Capture the cell that displays the provided text and extract its [X, Y] central coordinate. 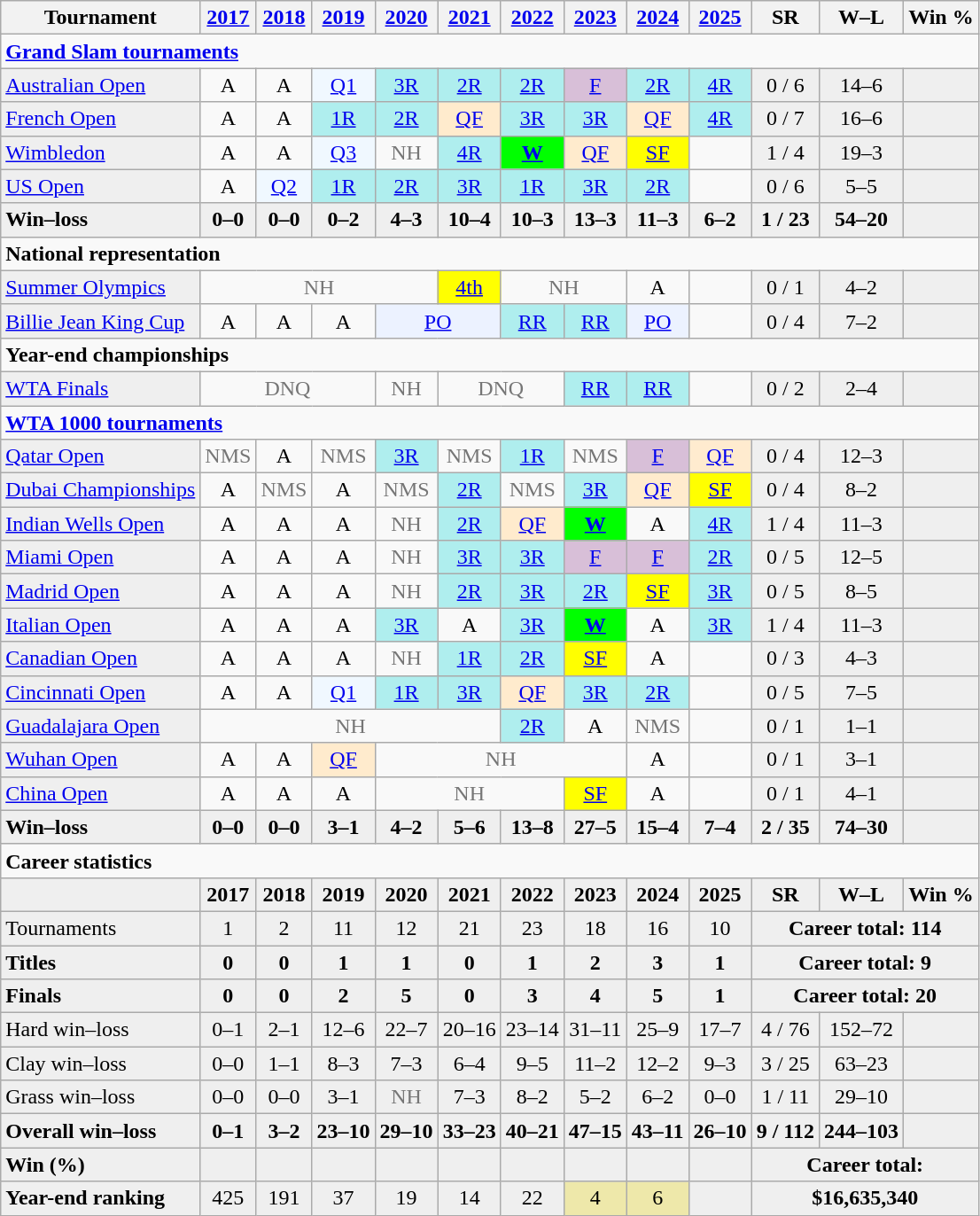
74–30 [861, 827]
Madrid Open [101, 591]
3 / 25 [785, 1064]
12 [406, 928]
1 / 11 [785, 1097]
WTA Finals [101, 388]
23–10 [344, 1131]
43–11 [657, 1131]
Guadalajara Open [101, 726]
26–10 [719, 1131]
Summer Olympics [101, 287]
Career total: 20 [865, 996]
63–23 [861, 1064]
15–4 [657, 827]
12–2 [657, 1064]
China Open [101, 793]
6–4 [470, 1064]
Hard win–loss [101, 1030]
French Open [101, 119]
17–7 [719, 1030]
Q2 [284, 186]
11 [344, 928]
Miami Open [101, 557]
Grass win–loss [101, 1097]
Dubai Championships [101, 490]
21 [470, 928]
Qatar Open [101, 456]
14 [470, 1198]
Tournament [101, 18]
Italian Open [101, 625]
13–8 [532, 827]
2–1 [284, 1030]
25–9 [657, 1030]
9–5 [532, 1064]
16 [657, 928]
Wimbledon [101, 152]
Canadian Open [101, 659]
4th [470, 287]
Overall win–loss [101, 1131]
Billie Jean King Cup [101, 321]
23 [532, 928]
Indian Wells Open [101, 524]
54–20 [861, 220]
22–7 [406, 1030]
7–4 [719, 827]
0 / 7 [785, 119]
National representation [490, 253]
Tournaments [101, 928]
4 / 76 [785, 1030]
WTA 1000 tournaments [490, 423]
8–5 [861, 591]
11–2 [595, 1064]
Career total: 9 [865, 962]
20–16 [470, 1030]
Win (%) [101, 1165]
6 [657, 1198]
18 [595, 928]
12–5 [861, 557]
152–72 [861, 1030]
3–2 [284, 1131]
16–6 [861, 119]
Q3 [344, 152]
Career statistics [490, 861]
19 [406, 1198]
Finals [101, 996]
US Open [101, 186]
5–2 [595, 1097]
31–11 [595, 1030]
191 [284, 1198]
8–3 [344, 1064]
Titles [101, 962]
14–6 [861, 85]
0 / 2 [785, 388]
Wuhan Open [101, 760]
22 [532, 1198]
47–15 [595, 1131]
33–23 [470, 1131]
2–4 [861, 388]
Year-end championships [490, 355]
37 [344, 1198]
9–3 [719, 1064]
Grand Slam tournaments [490, 51]
244–103 [861, 1131]
12–6 [344, 1030]
13–3 [595, 220]
425 [229, 1198]
2 / 35 [785, 827]
9 / 112 [785, 1131]
5–5 [861, 186]
10 [719, 928]
Clay win–loss [101, 1064]
10–4 [470, 220]
Career total: 114 [865, 928]
19–3 [861, 152]
0–2 [344, 220]
7–2 [861, 321]
$16,635,340 [865, 1198]
7–5 [861, 692]
23–14 [532, 1030]
27–5 [595, 827]
10–3 [532, 220]
5–6 [470, 827]
40–21 [532, 1131]
0 / 3 [785, 659]
Australian Open [101, 85]
12–3 [861, 456]
Career total: [865, 1165]
Year-end ranking [101, 1198]
1 / 23 [785, 220]
4–1 [861, 793]
Cincinnati Open [101, 692]
